For the text-containing cell, return its midpoint in (x, y) coordinate format. 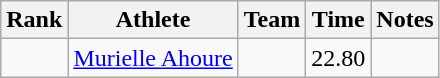
22.80 (338, 58)
Rank (34, 20)
Team (272, 20)
Murielle Ahoure (153, 58)
Time (338, 20)
Athlete (153, 20)
Notes (405, 20)
